Find where the given text appears and provide that cell's center as (X, Y) coordinate. 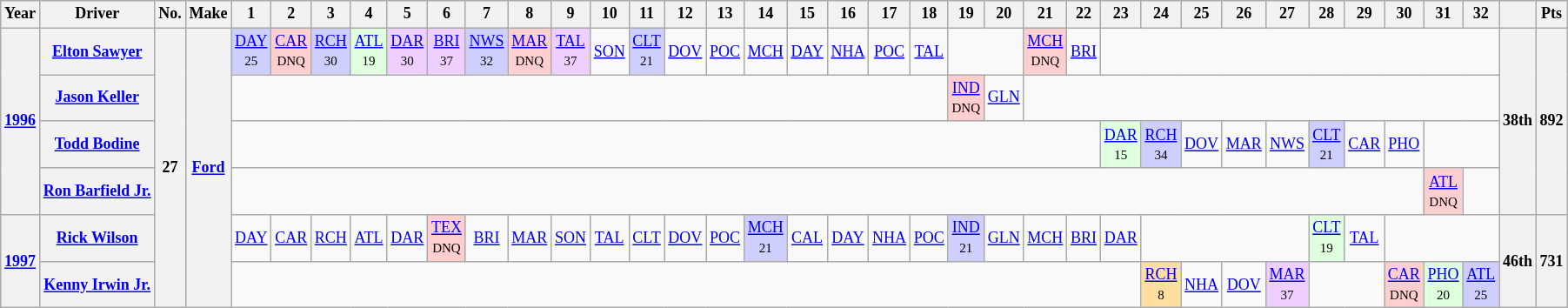
20 (1004, 14)
CAL (807, 238)
RCH (331, 238)
1 (251, 14)
9 (570, 14)
13 (725, 14)
CLT19 (1327, 238)
15 (807, 14)
Rick Wilson (97, 238)
731 (1551, 261)
NWS (1287, 144)
46th (1518, 261)
2 (291, 14)
RCH30 (331, 51)
Ford (209, 168)
32 (1481, 14)
DAR30 (407, 51)
17 (890, 14)
CLT (647, 238)
Kenny Irwin Jr. (97, 285)
4 (369, 14)
12 (685, 14)
IND21 (965, 238)
DAY25 (251, 51)
26 (1244, 14)
25 (1202, 14)
DAR15 (1120, 144)
MAR37 (1287, 285)
RCH8 (1161, 285)
MCHDNQ (1045, 51)
Year (21, 14)
6 (447, 14)
Todd Bodine (97, 144)
28 (1327, 14)
5 (407, 14)
21 (1045, 14)
NWS32 (487, 51)
PHO20 (1444, 285)
INDDNQ (965, 98)
24 (1161, 14)
Pts (1551, 14)
38th (1518, 122)
MCH21 (765, 238)
14 (765, 14)
ATLDNQ (1444, 191)
Jason Keller (97, 98)
RCH34 (1161, 144)
22 (1084, 14)
PHO (1405, 144)
No. (170, 14)
Elton Sawyer (97, 51)
31 (1444, 14)
ATL (369, 238)
23 (1120, 14)
19 (965, 14)
Make (209, 14)
1997 (21, 261)
18 (929, 14)
892 (1551, 122)
10 (609, 14)
11 (647, 14)
1996 (21, 122)
8 (530, 14)
ATL25 (1481, 285)
Ron Barfield Jr. (97, 191)
TEXDNQ (447, 238)
7 (487, 14)
MARDNQ (530, 51)
30 (1405, 14)
TAL37 (570, 51)
3 (331, 14)
16 (848, 14)
Driver (97, 14)
ATL19 (369, 51)
BRI37 (447, 51)
29 (1364, 14)
